Identify which cell holds the provided text, then report its [X, Y] central coordinate. 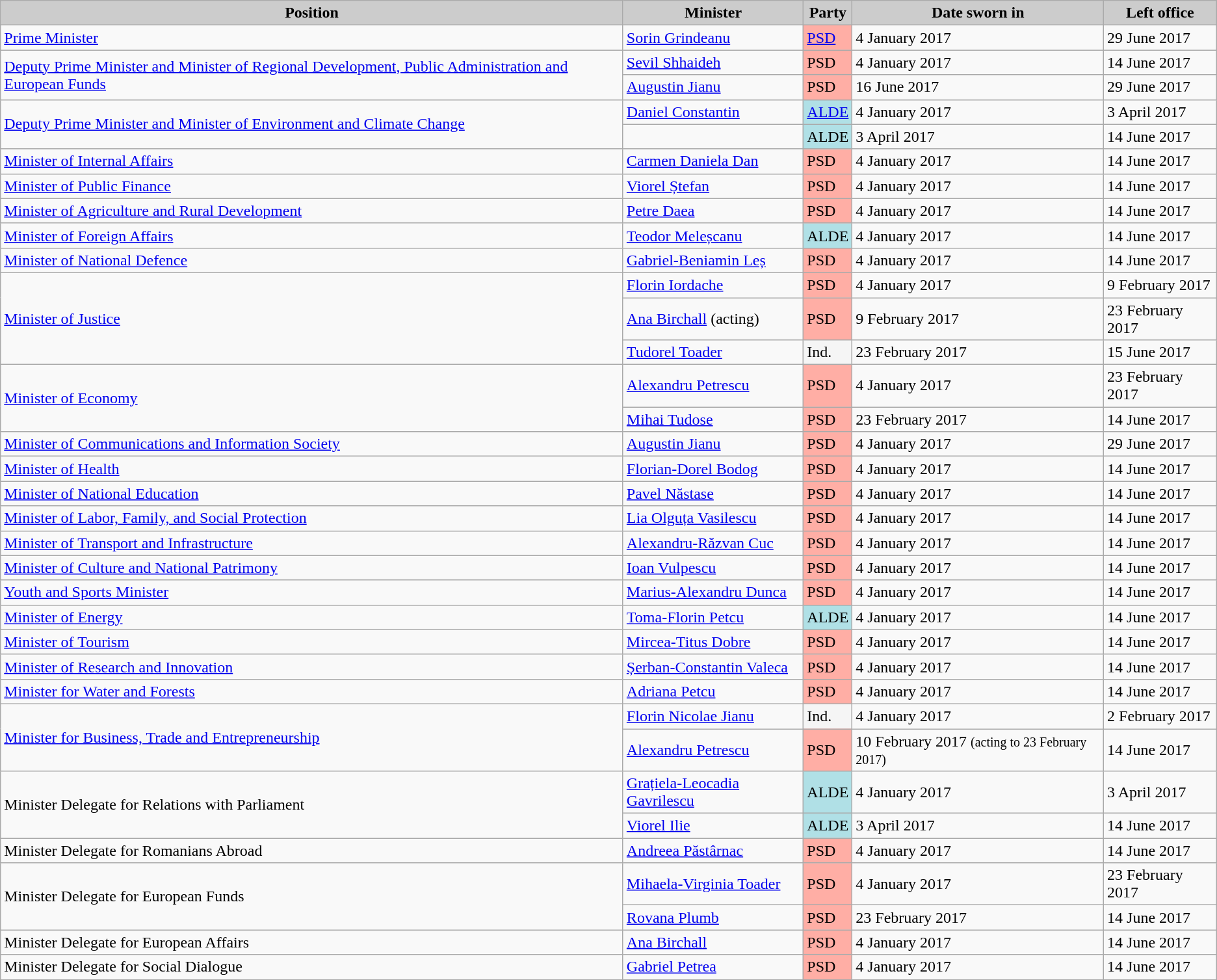
Minister of Tourism [312, 642]
Minister of Public Finance [312, 186]
Minister of Energy [312, 617]
Rovana Plumb [713, 918]
Position [312, 13]
Adriana Petcu [713, 691]
Tudorel Toader [713, 352]
Petre Daea [713, 211]
Gabriel Petrea [713, 967]
Gabriel-Beniamin Leș [713, 260]
Minister Delegate for European Funds [312, 896]
Minister for Water and Forests [312, 691]
Sorin Grindeanu [713, 38]
Prime Minister [312, 38]
Minister of Internal Affairs [312, 161]
Mihaela-Virginia Toader [713, 884]
Minister of National Education [312, 494]
Minister Delegate for Romanians Abroad [312, 851]
Viorel Ilie [713, 826]
Minister of Research and Innovation [312, 667]
Minister of Health [312, 469]
Ana Birchall [713, 942]
10 February 2017 (acting to 23 February 2017) [978, 749]
Toma-Florin Petcu [713, 617]
Deputy Prime Minister and Minister of Environment and Climate Change [312, 124]
15 June 2017 [1160, 352]
Minister Delegate for European Affairs [312, 942]
Marius-Alexandru Dunca [713, 592]
Carmen Daniela Dan [713, 161]
Grațiela-Leocadia Gavrilescu [713, 792]
Minister of National Defence [312, 260]
Teodor Meleșcanu [713, 235]
Pavel Năstase [713, 494]
Daniel Constantin [713, 112]
Mircea-Titus Dobre [713, 642]
Viorel Ștefan [713, 186]
Minister of Foreign Affairs [312, 235]
Party [828, 13]
Ioan Vulpescu [713, 568]
16 June 2017 [978, 87]
Minister of Communications and Information Society [312, 444]
Florin Nicolae Jianu [713, 716]
Ana Birchall (acting) [713, 319]
Minister of Agriculture and Rural Development [312, 211]
Minister Delegate for Social Dialogue [312, 967]
Lia Olguța Vasilescu [713, 518]
Minister for Business, Trade and Entrepreneurship [312, 737]
Minister of Economy [312, 398]
Minister [713, 13]
Andreea Păstârnac [713, 851]
Minister of Culture and National Patrimony [312, 568]
Minister of Transport and Infrastructure [312, 543]
2 February 2017 [1160, 716]
Left office [1160, 13]
Date sworn in [978, 13]
Florian-Dorel Bodog [713, 469]
Deputy Prime Minister and Minister of Regional Development, Public Administration and European Funds [312, 75]
Mihai Tudose [713, 419]
Sevil Shhaideh [713, 62]
Youth and Sports Minister [312, 592]
Minister of Labor, Family, and Social Protection [312, 518]
Minister Delegate for Relations with Parliament [312, 805]
Alexandru-Răzvan Cuc [713, 543]
Minister of Justice [312, 319]
Florin Iordache [713, 285]
Șerban-Constantin Valeca [713, 667]
